Determine the (X, Y) coordinate at the center of the cell enclosing the given text.  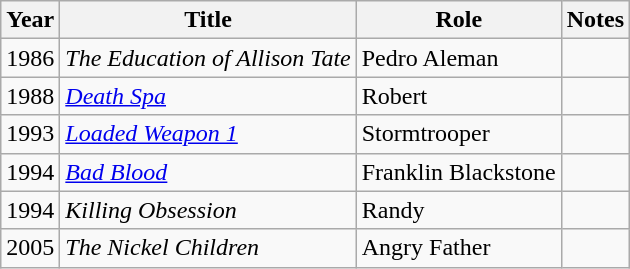
The Education of Allison Tate (208, 58)
Loaded Weapon 1 (208, 134)
Randy (458, 210)
Bad Blood (208, 172)
1986 (30, 58)
Robert (458, 96)
Angry Father (458, 248)
1988 (30, 96)
Notes (595, 20)
Death Spa (208, 96)
Role (458, 20)
Year (30, 20)
Pedro Aleman (458, 58)
The Nickel Children (208, 248)
Killing Obsession (208, 210)
1993 (30, 134)
Title (208, 20)
Franklin Blackstone (458, 172)
2005 (30, 248)
Stormtrooper (458, 134)
